From the cell containing the given text, extract its center point as (x, y) coordinate. 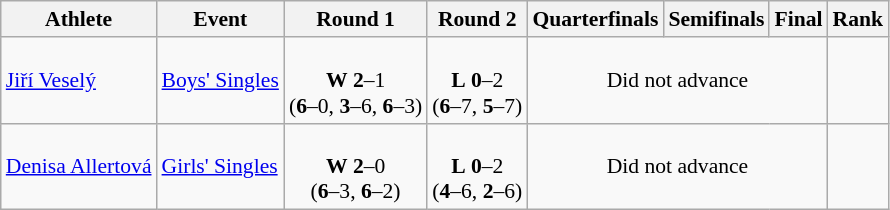
Round 2 (477, 19)
Semifinals (716, 19)
Denisa Allertová (79, 166)
Boys' Singles (220, 80)
L 0–2 (6–7, 5–7) (477, 80)
Rank (858, 19)
Girls' Singles (220, 166)
W 2–0 (6–3, 6–2) (356, 166)
Round 1 (356, 19)
Final (798, 19)
Event (220, 19)
L 0–2 (4–6, 2–6) (477, 166)
Athlete (79, 19)
W 2–1 (6–0, 3–6, 6–3) (356, 80)
Jiří Veselý (79, 80)
Quarterfinals (595, 19)
